Pinpoint the cell where the given text exists, returning its [X, Y] midpoint coordinate. 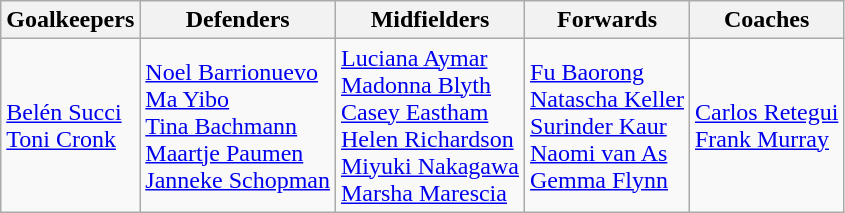
Forwards [608, 20]
Goalkeepers [70, 20]
Luciana Aymar Madonna Blyth Casey Eastham Helen Richardson Miyuki Nakagawa Marsha Marescia [430, 126]
Midfielders [430, 20]
Fu Baorong Natascha Keller Surinder Kaur Naomi van As Gemma Flynn [608, 126]
Carlos Retegui Frank Murray [766, 126]
Defenders [238, 20]
Belén Succi Toni Cronk [70, 126]
Coaches [766, 20]
Noel Barrionuevo Ma Yibo Tina Bachmann Maartje Paumen Janneke Schopman [238, 126]
